Extract the (x, y) coordinate from the center of the cell holding the provided text.  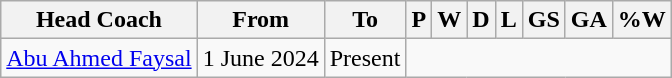
L (508, 20)
Present (365, 58)
From (260, 20)
P (419, 20)
D (481, 20)
W (450, 20)
Abu Ahmed Faysal (99, 58)
Head Coach (99, 20)
GA (588, 20)
%W (642, 20)
To (365, 20)
GS (544, 20)
1 June 2024 (260, 58)
